From the cell containing the given text, extract its center point as (X, Y) coordinate. 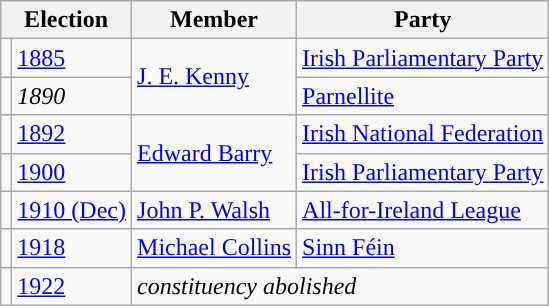
John P. Walsh (214, 210)
Michael Collins (214, 248)
Party (423, 20)
Member (214, 20)
Irish National Federation (423, 134)
1890 (72, 96)
1910 (Dec) (72, 210)
All-for-Ireland League (423, 210)
Election (66, 20)
1900 (72, 172)
Edward Barry (214, 153)
Parnellite (423, 96)
Sinn Féin (423, 248)
1922 (72, 286)
1885 (72, 58)
1892 (72, 134)
constituency abolished (340, 286)
J. E. Kenny (214, 77)
1918 (72, 248)
